Return [X, Y] of the center of cell containing provided text 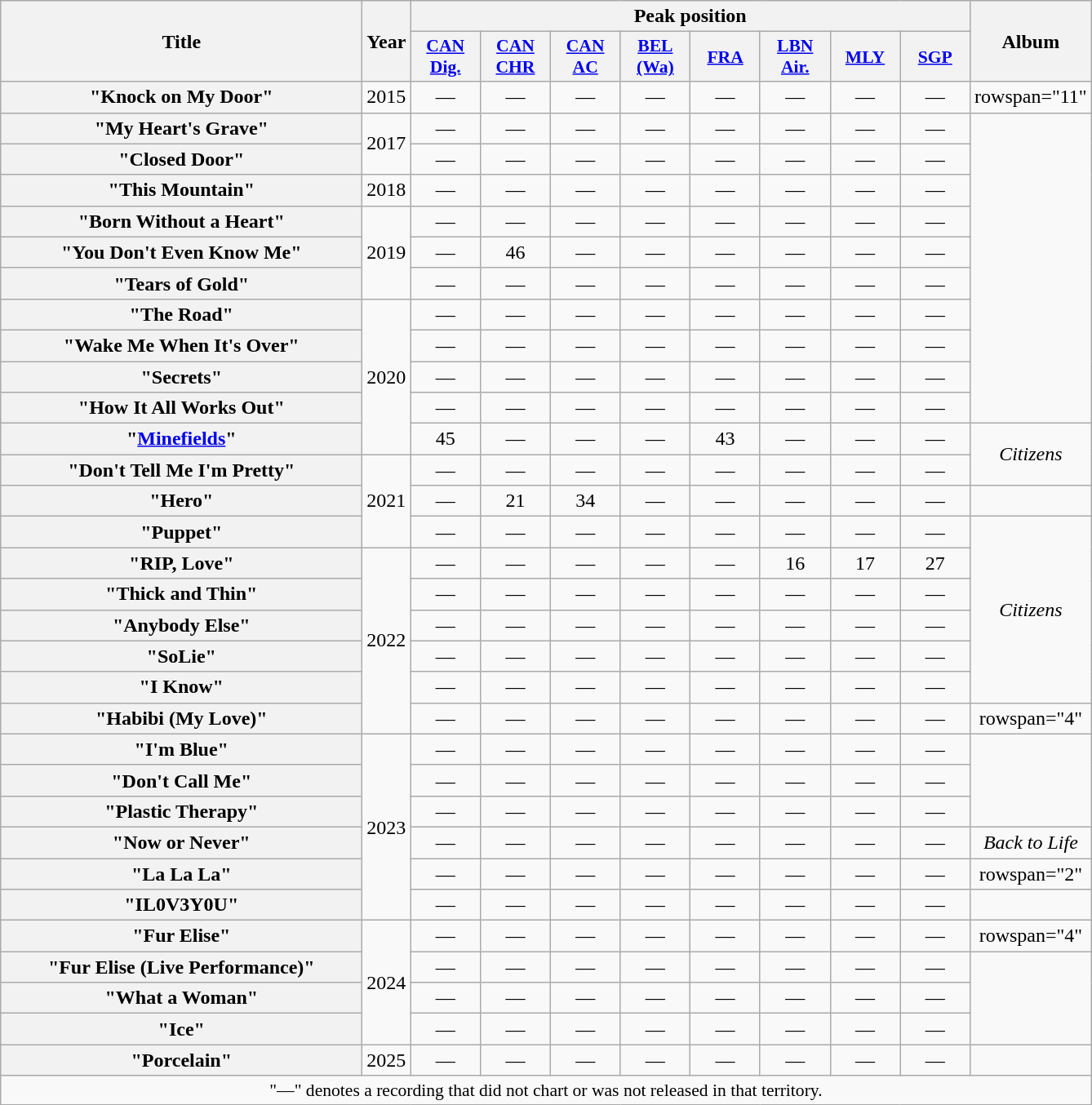
Peak position [690, 16]
"The Road" [181, 314]
CANAC [585, 57]
Title [181, 41]
"Hero" [181, 501]
"—" denotes a recording that did not chart or was not released in that territory. [546, 1090]
"What a Woman" [181, 998]
Back to Life [1032, 842]
FRA [726, 57]
16 [795, 563]
34 [585, 501]
"Fur Elise" [181, 936]
45 [446, 439]
SGP [935, 57]
"Porcelain" [181, 1060]
2018 [387, 190]
"Born Without a Heart" [181, 221]
CANDig. [446, 57]
"SoLie" [181, 656]
"Anybody Else" [181, 625]
rowspan="11" [1032, 97]
"IL0V3Y0U" [181, 905]
27 [935, 563]
2021 [387, 501]
"La La La" [181, 874]
"Thick and Thin" [181, 594]
2024 [387, 983]
2022 [387, 641]
46 [516, 252]
"Knock on My Door" [181, 97]
"Fur Elise (Live Performance)" [181, 967]
"Secrets" [181, 376]
2019 [387, 252]
"RIP, Love" [181, 563]
"Wake Me When It's Over" [181, 345]
BEL(Wa) [655, 57]
"I'm Blue" [181, 749]
17 [865, 563]
2020 [387, 376]
"I Know" [181, 687]
"Don't Call Me" [181, 780]
rowspan="2" [1032, 874]
"Puppet" [181, 532]
43 [726, 439]
2025 [387, 1060]
"My Heart's Grave" [181, 128]
2015 [387, 97]
2017 [387, 144]
21 [516, 501]
"Tears of Gold" [181, 283]
CANCHR [516, 57]
Album [1032, 41]
"How It All Works Out" [181, 408]
LBNAir. [795, 57]
"Now or Never" [181, 842]
"This Mountain" [181, 190]
MLY [865, 57]
"Ice" [181, 1029]
"Don't Tell Me I'm Pretty" [181, 470]
"Habibi (My Love)" [181, 718]
Year [387, 41]
"Minefields" [181, 439]
"You Don't Even Know Me" [181, 252]
"Plastic Therapy" [181, 811]
"Closed Door" [181, 159]
2023 [387, 827]
